Output the (x, y) coordinate of the center of the cell containing the given text.  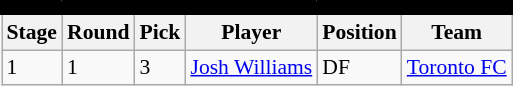
Toronto FC (457, 68)
Pick (160, 32)
3 (160, 68)
Stage (32, 32)
Player (251, 32)
Josh Williams (251, 68)
DF (359, 68)
Team (457, 32)
Position (359, 32)
Round (98, 32)
